Determine the [x, y] coordinate at the center of the cell enclosing the given text.  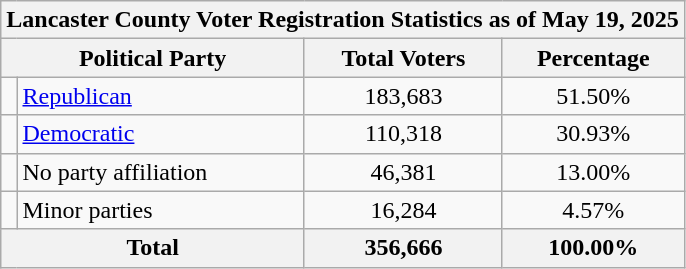
Total Voters [403, 58]
Minor parties [161, 210]
16,284 [403, 210]
Political Party [153, 58]
30.93% [593, 134]
Republican [161, 96]
100.00% [593, 248]
46,381 [403, 172]
110,318 [403, 134]
No party affiliation [161, 172]
4.57% [593, 210]
Democratic [161, 134]
51.50% [593, 96]
Total [153, 248]
13.00% [593, 172]
Percentage [593, 58]
183,683 [403, 96]
356,666 [403, 248]
Lancaster County Voter Registration Statistics as of May 19, 2025 [342, 20]
